Find where the given text appears and provide that cell's center as (X, Y) coordinate. 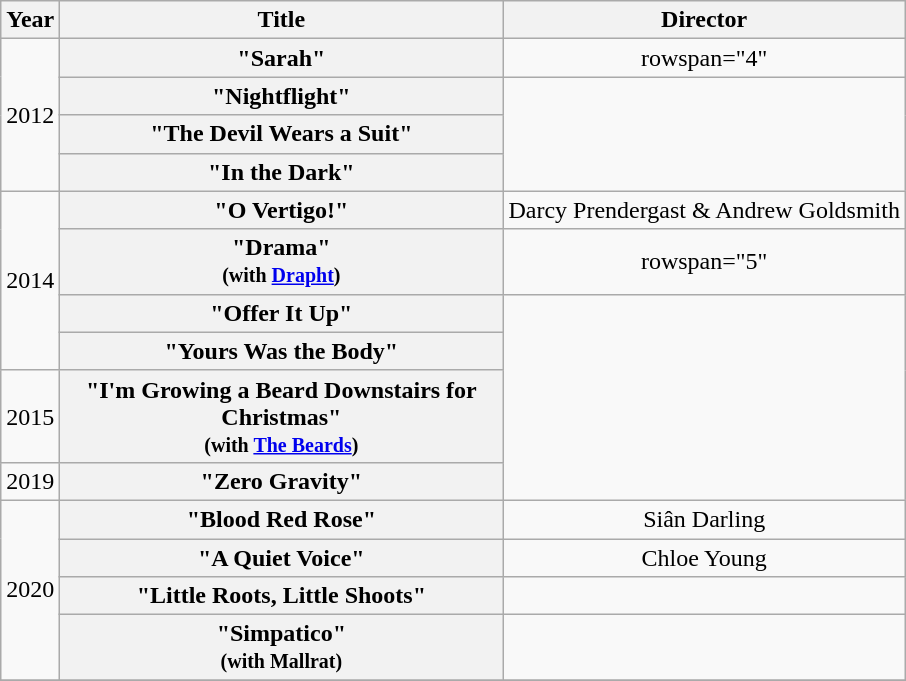
"O Vertigo!" (282, 210)
rowspan="5" (704, 262)
2014 (30, 280)
2020 (30, 590)
2019 (30, 481)
2012 (30, 115)
"Blood Red Rose" (282, 519)
"Drama"(with Drapht) (282, 262)
"Little Roots, Little Shoots" (282, 596)
"A Quiet Voice" (282, 557)
Year (30, 20)
"Zero Gravity" (282, 481)
Siân Darling (704, 519)
2015 (30, 416)
Title (282, 20)
"Offer It Up" (282, 313)
"Simpatico"(with Mallrat) (282, 648)
"Nightflight" (282, 96)
Chloe Young (704, 557)
Darcy Prendergast & Andrew Goldsmith (704, 210)
"In the Dark" (282, 172)
"I'm Growing a Beard Downstairs for Christmas"(with The Beards) (282, 416)
"The Devil Wears a Suit" (282, 134)
rowspan="4" (704, 58)
"Sarah" (282, 58)
Director (704, 20)
"Yours Was the Body" (282, 351)
